For the text-containing cell, return its midpoint in (X, Y) coordinate format. 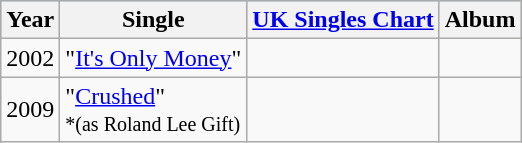
UK Singles Chart (343, 20)
Album (480, 20)
2009 (30, 110)
2002 (30, 58)
Year (30, 20)
"Crushed"*(as Roland Lee Gift) (154, 110)
"It's Only Money" (154, 58)
Single (154, 20)
